Output the [X, Y] coordinate of the center of the cell containing the given text.  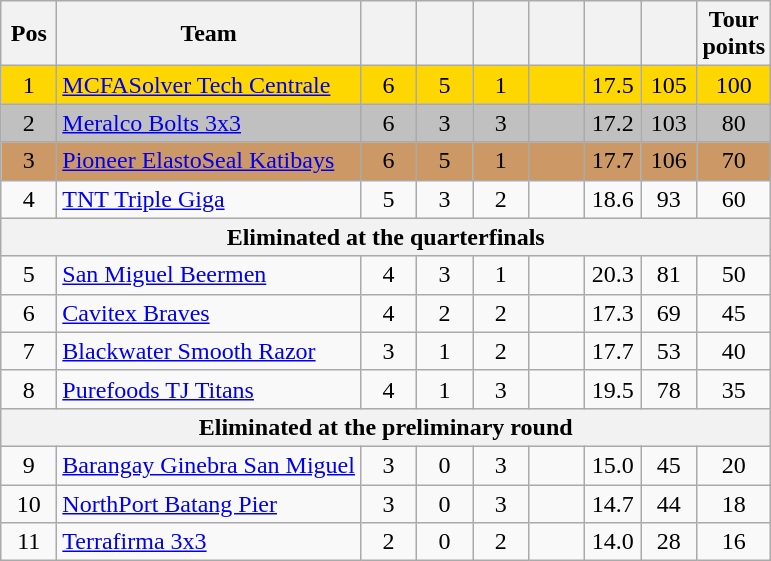
8 [29, 389]
44 [669, 503]
19.5 [613, 389]
17.5 [613, 85]
MCFASolver Tech Centrale [209, 85]
14.0 [613, 542]
28 [669, 542]
Tour points [734, 34]
Pioneer ElastoSeal Katibays [209, 161]
11 [29, 542]
Meralco Bolts 3x3 [209, 123]
81 [669, 275]
16 [734, 542]
80 [734, 123]
106 [669, 161]
9 [29, 465]
20 [734, 465]
San Miguel Beermen [209, 275]
Eliminated at the preliminary round [386, 427]
Cavitex Braves [209, 313]
Terrafirma 3x3 [209, 542]
105 [669, 85]
93 [669, 199]
7 [29, 351]
53 [669, 351]
17.2 [613, 123]
Purefoods TJ Titans [209, 389]
69 [669, 313]
Barangay Ginebra San Miguel [209, 465]
Pos [29, 34]
60 [734, 199]
NorthPort Batang Pier [209, 503]
103 [669, 123]
14.7 [613, 503]
35 [734, 389]
18 [734, 503]
100 [734, 85]
50 [734, 275]
Team [209, 34]
10 [29, 503]
20.3 [613, 275]
78 [669, 389]
Blackwater Smooth Razor [209, 351]
18.6 [613, 199]
15.0 [613, 465]
70 [734, 161]
TNT Triple Giga [209, 199]
Eliminated at the quarterfinals [386, 237]
17.3 [613, 313]
40 [734, 351]
